Return the [x, y] coordinate for the center point of the cell that contains the specified text.  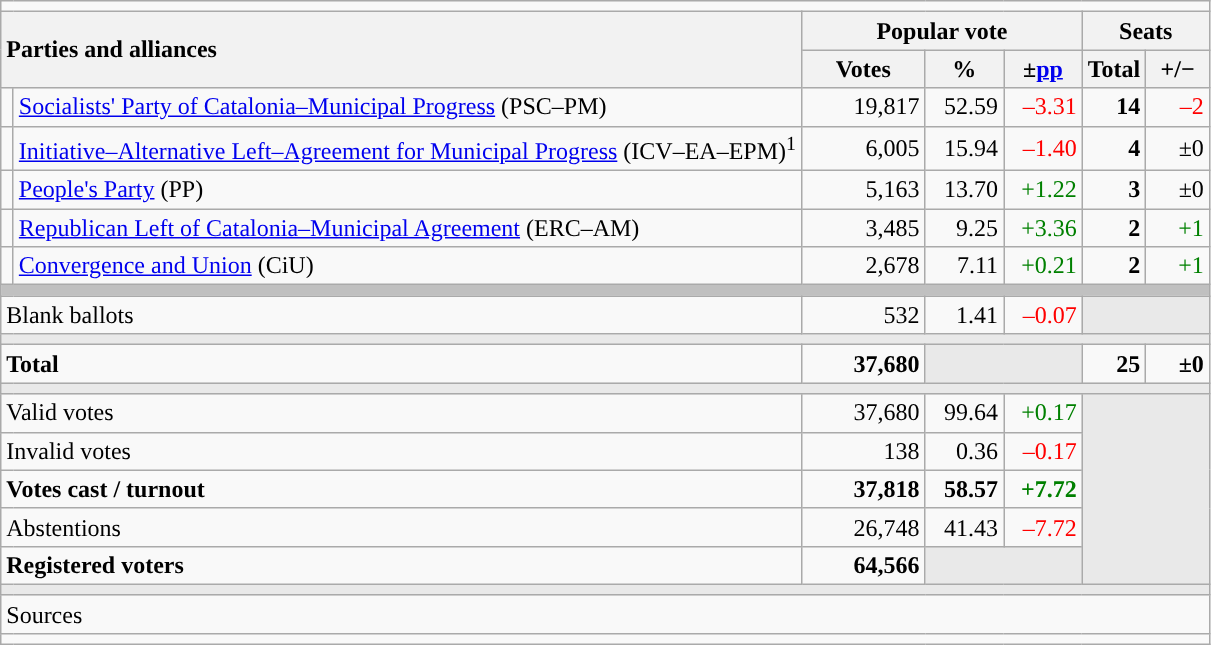
Abstentions [402, 527]
–3.31 [1044, 107]
Blank ballots [402, 315]
–0.17 [1044, 451]
–0.07 [1044, 315]
% [964, 69]
+0.21 [1044, 266]
2,678 [864, 266]
Registered voters [402, 565]
99.64 [964, 413]
13.70 [964, 190]
People's Party (PP) [407, 190]
+7.72 [1044, 489]
3,485 [864, 228]
Votes [864, 69]
5,163 [864, 190]
+/− [1178, 69]
–1.40 [1044, 148]
Votes cast / turnout [402, 489]
25 [1114, 364]
Parties and alliances [402, 50]
Initiative–Alternative Left–Agreement for Municipal Progress (ICV–EA–EPM)1 [407, 148]
–7.72 [1044, 527]
Republican Left of Catalonia–Municipal Agreement (ERC–AM) [407, 228]
Sources [606, 614]
58.57 [964, 489]
Seats [1146, 31]
6,005 [864, 148]
64,566 [864, 565]
Socialists' Party of Catalonia–Municipal Progress (PSC–PM) [407, 107]
+3.36 [1044, 228]
14 [1114, 107]
±pp [1044, 69]
1.41 [964, 315]
3 [1114, 190]
138 [864, 451]
Valid votes [402, 413]
Popular vote [942, 31]
19,817 [864, 107]
4 [1114, 148]
7.11 [964, 266]
9.25 [964, 228]
15.94 [964, 148]
37,818 [864, 489]
0.36 [964, 451]
Convergence and Union (CiU) [407, 266]
+1.22 [1044, 190]
Invalid votes [402, 451]
52.59 [964, 107]
26,748 [864, 527]
–2 [1178, 107]
+0.17 [1044, 413]
41.43 [964, 527]
532 [864, 315]
